Identify which cell holds the provided text, then report its (X, Y) central coordinate. 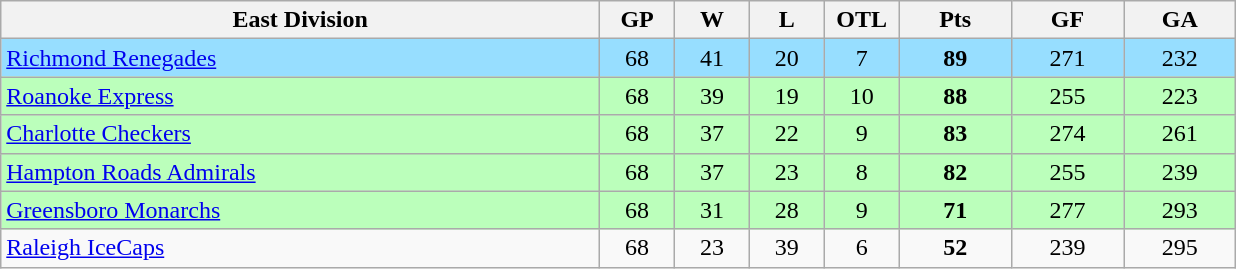
28 (786, 210)
223 (1180, 96)
271 (1067, 58)
Greensboro Monarchs (300, 210)
GP (638, 20)
41 (712, 58)
89 (955, 58)
295 (1180, 248)
293 (1180, 210)
8 (862, 172)
East Division (300, 20)
7 (862, 58)
L (786, 20)
Hampton Roads Admirals (300, 172)
Pts (955, 20)
88 (955, 96)
OTL (862, 20)
277 (1067, 210)
261 (1180, 134)
Richmond Renegades (300, 58)
83 (955, 134)
Raleigh IceCaps (300, 248)
W (712, 20)
19 (786, 96)
232 (1180, 58)
71 (955, 210)
82 (955, 172)
20 (786, 58)
GF (1067, 20)
GA (1180, 20)
52 (955, 248)
Charlotte Checkers (300, 134)
274 (1067, 134)
10 (862, 96)
22 (786, 134)
31 (712, 210)
Roanoke Express (300, 96)
6 (862, 248)
